Detect which cell encompasses the target text, then output its [x, y] center coordinate. 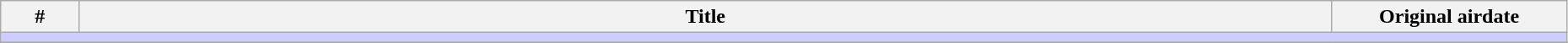
# [40, 17]
Original airdate [1449, 17]
Title [705, 17]
